Scan for the cell matching the given text and deliver its [X, Y] coordinate at center. 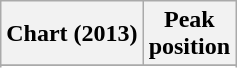
Peakposition [189, 34]
Chart (2013) [72, 34]
